Return [x, y] of the center of cell containing provided text 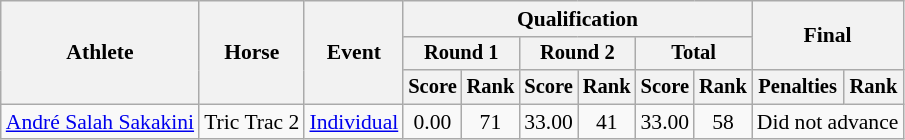
58 [723, 122]
Final [828, 36]
Horse [252, 52]
Event [354, 52]
Individual [354, 122]
Tric Trac 2 [252, 122]
Did not advance [828, 122]
41 [607, 122]
0.00 [432, 122]
Qualification [577, 19]
Total [693, 54]
Penalties [798, 87]
Round 2 [577, 54]
71 [491, 122]
André Salah Sakakini [100, 122]
Athlete [100, 52]
Round 1 [461, 54]
